Detect which cell encompasses the target text, then output its [X, Y] center coordinate. 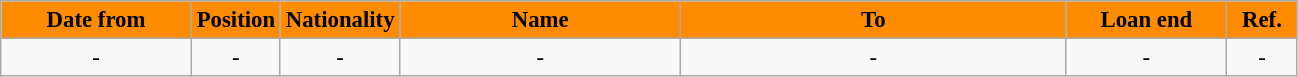
Loan end [1146, 20]
Date from [96, 20]
To [873, 20]
Nationality [340, 20]
Ref. [1262, 20]
Name [540, 20]
Position [236, 20]
